Return (x, y) of the center of cell containing provided text 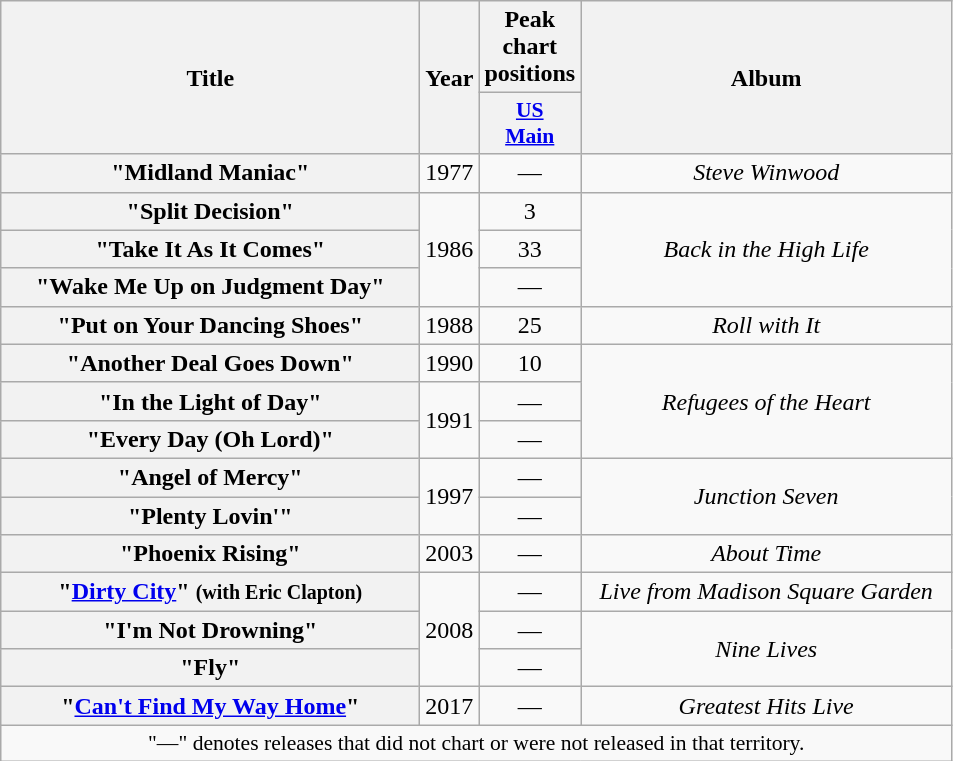
"Split Decision" (210, 211)
25 (530, 325)
1991 (450, 420)
3 (530, 211)
Nine Lives (766, 649)
1990 (450, 363)
"Take It As It Comes" (210, 249)
"Another Deal Goes Down" (210, 363)
"Wake Me Up on Judgment Day" (210, 287)
1986 (450, 249)
Roll with It (766, 325)
"Every Day (Oh Lord)" (210, 439)
Junction Seven (766, 496)
Greatest Hits Live (766, 706)
2003 (450, 554)
33 (530, 249)
Album (766, 78)
Title (210, 78)
USMain (530, 124)
"Angel of Mercy" (210, 477)
1988 (450, 325)
Year (450, 78)
Live from Madison Square Garden (766, 592)
About Time (766, 554)
"Phoenix Rising" (210, 554)
"—" denotes releases that did not chart or were not released in that territory. (476, 743)
2008 (450, 630)
"Can't Find My Way Home" (210, 706)
"Midland Maniac" (210, 173)
"Plenty Lovin'" (210, 515)
10 (530, 363)
Steve Winwood (766, 173)
2017 (450, 706)
"Dirty City" (with Eric Clapton) (210, 592)
"Fly" (210, 668)
Back in the High Life (766, 249)
"In the Light of Day" (210, 401)
"I'm Not Drowning" (210, 630)
Refugees of the Heart (766, 401)
1977 (450, 173)
Peak chart positions (530, 47)
1997 (450, 496)
"Put on Your Dancing Shoes" (210, 325)
